From the cell containing the given text, extract its center point as (X, Y) coordinate. 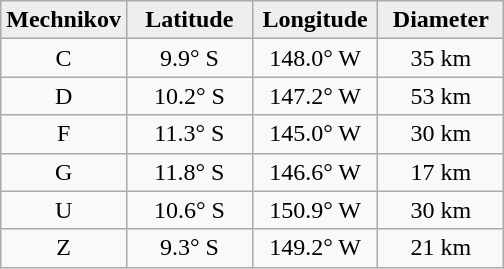
10.2° S (189, 96)
C (64, 58)
145.0° W (315, 134)
149.2° W (315, 248)
9.9° S (189, 58)
Longitude (315, 20)
148.0° W (315, 58)
U (64, 210)
11.8° S (189, 172)
35 km (441, 58)
F (64, 134)
53 km (441, 96)
G (64, 172)
Z (64, 248)
17 km (441, 172)
10.6° S (189, 210)
D (64, 96)
146.6° W (315, 172)
21 km (441, 248)
147.2° W (315, 96)
11.3° S (189, 134)
150.9° W (315, 210)
Mechnikov (64, 20)
9.3° S (189, 248)
Diameter (441, 20)
Latitude (189, 20)
